Detect which cell encompasses the target text, then output its [X, Y] center coordinate. 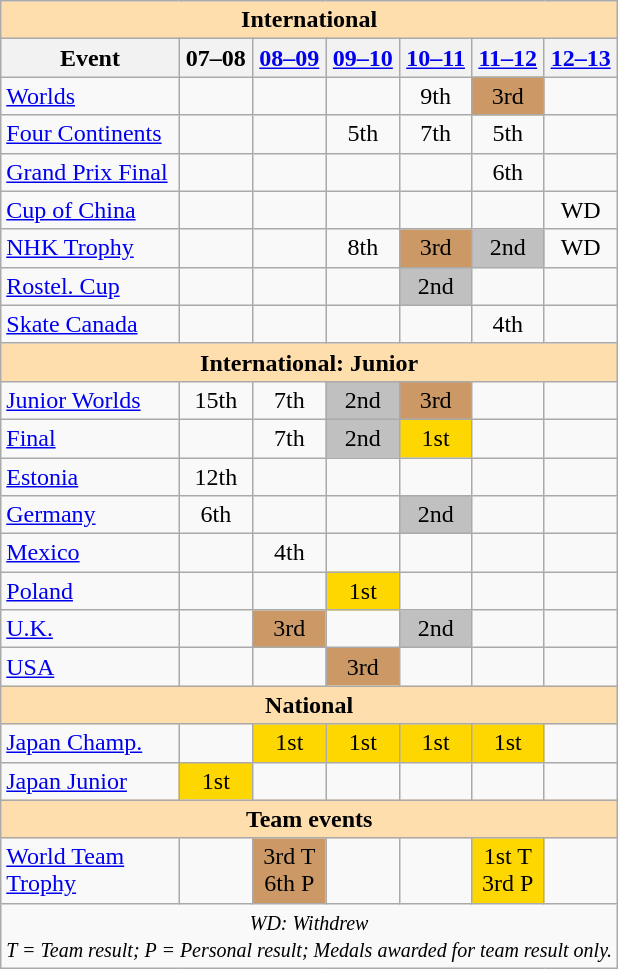
Team events [310, 819]
Poland [90, 591]
Japan Junior [90, 781]
Final [90, 438]
12–13 [581, 58]
NHK Trophy [90, 248]
Junior Worlds [90, 400]
Grand Prix Final [90, 172]
Cup of China [90, 210]
08–09 [290, 58]
3rd T 6th P [290, 870]
Skate Canada [90, 324]
09–10 [363, 58]
15th [216, 400]
Germany [90, 515]
1st T 3rd P [508, 870]
8th [363, 248]
Mexico [90, 553]
10–11 [436, 58]
International [310, 20]
International: Junior [310, 362]
Four Continents [90, 134]
11–12 [508, 58]
Rostel. Cup [90, 286]
U.K. [90, 629]
9th [436, 96]
Worlds [90, 96]
12th [216, 477]
National [310, 705]
WD: Withdrew T = Team result; P = Personal result; Medals awarded for team result only. [310, 936]
Japan Champ. [90, 743]
USA [90, 667]
Estonia [90, 477]
World TeamTrophy [90, 870]
Event [90, 58]
07–08 [216, 58]
